Pinpoint the cell where the given text exists, returning its (X, Y) midpoint coordinate. 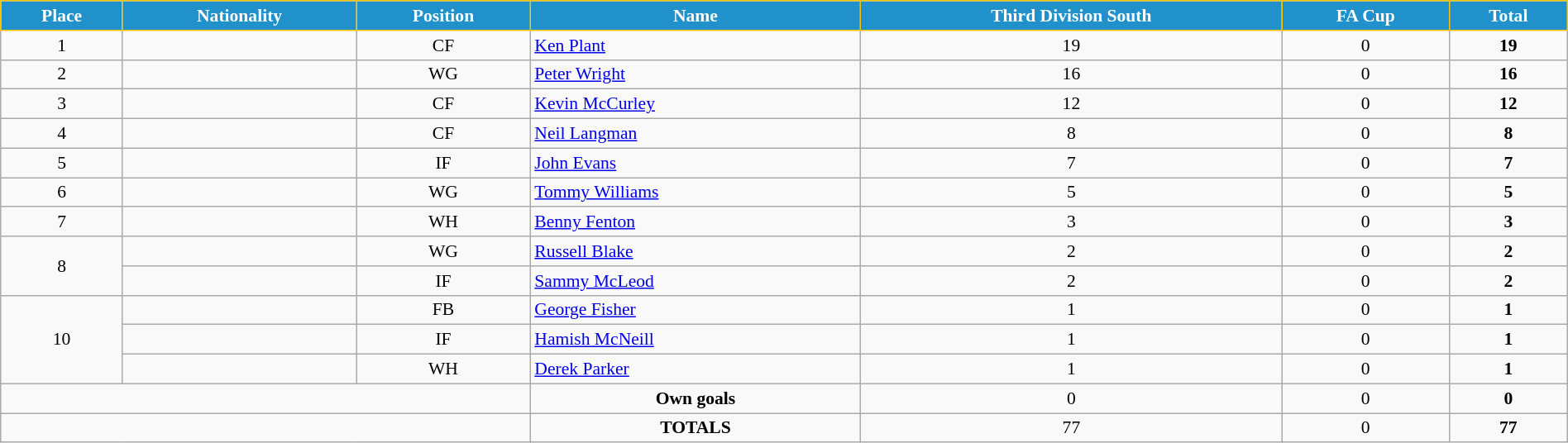
Third Division South (1072, 16)
6 (62, 193)
John Evans (695, 163)
Total (1508, 16)
Tommy Williams (695, 193)
Derek Parker (695, 369)
4 (62, 134)
Hamish McNeill (695, 340)
Nationality (239, 16)
Position (443, 16)
Neil Langman (695, 134)
10 (62, 339)
Russell Blake (695, 251)
Benny Fenton (695, 222)
Kevin McCurley (695, 104)
George Fisher (695, 310)
TOTALS (695, 428)
Place (62, 16)
FA Cup (1365, 16)
Name (695, 16)
Sammy McLeod (695, 281)
Own goals (695, 398)
FB (443, 310)
Peter Wright (695, 74)
Ken Plant (695, 45)
